Scan for the cell matching the given text and deliver its (X, Y) coordinate at center. 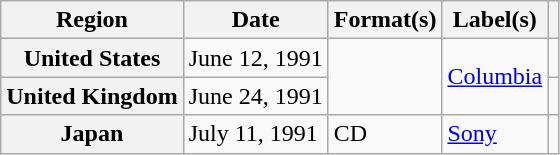
Columbia (495, 77)
Date (256, 20)
July 11, 1991 (256, 134)
Japan (92, 134)
June 24, 1991 (256, 96)
Sony (495, 134)
Format(s) (385, 20)
Region (92, 20)
June 12, 1991 (256, 58)
United States (92, 58)
CD (385, 134)
Label(s) (495, 20)
United Kingdom (92, 96)
